Locate the cell with the specified text and output its (X, Y) center coordinate. 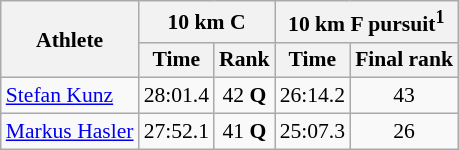
10 km C (207, 22)
26 (404, 132)
42 Q (244, 96)
Markus Hasler (70, 132)
41 Q (244, 132)
Stefan Kunz (70, 96)
10 km F pursuit1 (366, 22)
26:14.2 (312, 96)
Final rank (404, 60)
43 (404, 96)
28:01.4 (176, 96)
25:07.3 (312, 132)
Rank (244, 60)
Athlete (70, 40)
27:52.1 (176, 132)
